Return the (X, Y) coordinate for the center point of the cell that contains the specified text.  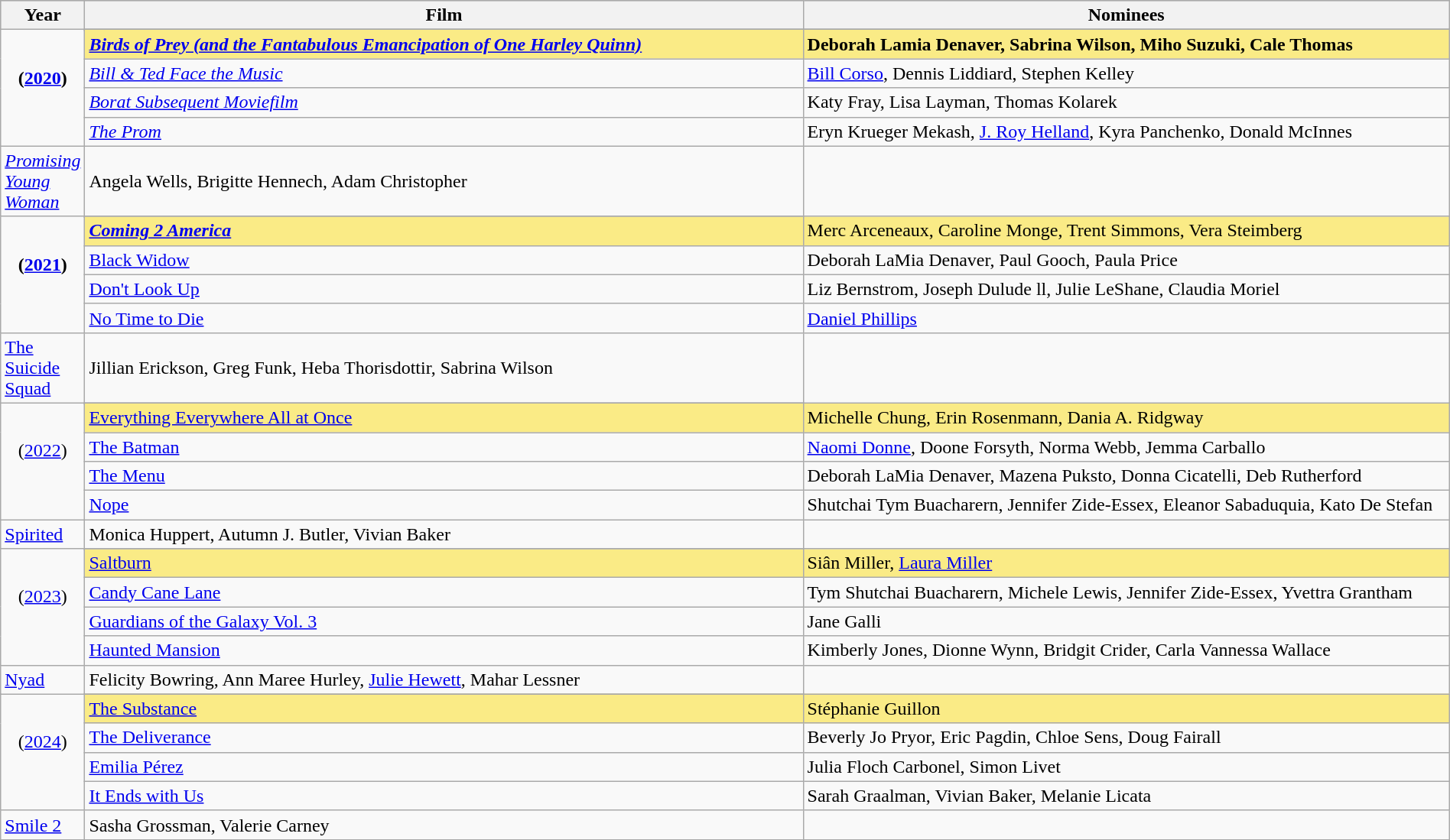
Merc Arceneaux, Caroline Monge, Trent Simmons, Vera Steimberg (1126, 231)
The Batman (444, 447)
Guardians of the Galaxy Vol. 3 (444, 621)
Tym Shutchai Buacharern, Michele Lewis, Jennifer Zide-Essex, Yvettra Grantham (1126, 592)
Deborah LaMia Denaver, Mazena Puksto, Donna Cicatelli, Deb Rutherford (1126, 476)
Angela Wells, Brigitte Hennech, Adam Christopher (444, 181)
Haunted Mansion (444, 650)
Eryn Krueger Mekash, J. Roy Helland, Kyra Panchenko, Donald McInnes (1126, 131)
Everything Everywhere All at Once (444, 417)
Sarah Graalman, Vivian Baker, Melanie Licata (1126, 796)
Michelle Chung, Erin Rosenmann, Dania A. Ridgway (1126, 417)
Coming 2 America (444, 231)
Promising Young Woman (43, 181)
The Suicide Squad (43, 368)
It Ends with Us (444, 796)
Siân Miller, Laura Miller (1126, 563)
The Prom (444, 131)
Julia Floch Carbonel, Simon Livet (1126, 767)
Jane Galli (1126, 621)
Black Widow (444, 260)
(2023) (43, 607)
Spirited (43, 534)
Smile 2 (43, 825)
Don't Look Up (444, 289)
Nope (444, 505)
Film (444, 15)
(2022) (43, 461)
Bill & Ted Face the Music (444, 73)
(2024) (43, 752)
(2020) (43, 88)
No Time to Die (444, 318)
Candy Cane Lane (444, 592)
Liz Bernstrom, Joseph Dulude ll, Julie LeShane, Claudia Moriel (1126, 289)
Jillian Erickson, Greg Funk, Heba Thorisdottir, Sabrina Wilson (444, 368)
Daniel Phillips (1126, 318)
Katy Fray, Lisa Layman, Thomas Kolarek (1126, 102)
Nyad (43, 679)
Deborah Lamia Denaver, Sabrina Wilson, Miho Suzuki, Cale Thomas (1126, 44)
Kimberly Jones, Dionne Wynn, Bridgit Crider, Carla Vannessa Wallace (1126, 650)
Stéphanie Guillon (1126, 709)
Borat Subsequent Moviefilm (444, 102)
Bill Corso, Dennis Liddiard, Stephen Kelley (1126, 73)
The Deliverance (444, 738)
Felicity Bowring, Ann Maree Hurley, Julie Hewett, Mahar Lessner (444, 679)
The Substance (444, 709)
Naomi Donne, Doone Forsyth, Norma Webb, Jemma Carballo (1126, 447)
(2021) (43, 274)
Shutchai Tym Buacharern, Jennifer Zide-Essex, Eleanor Sabaduquia, Kato De Stefan (1126, 505)
Year (43, 15)
Nominees (1126, 15)
Beverly Jo Pryor, Eric Pagdin, Chloe Sens, Doug Fairall (1126, 738)
Saltburn (444, 563)
Deborah LaMia Denaver, Paul Gooch, Paula Price (1126, 260)
Emilia Pérez (444, 767)
Sasha Grossman, Valerie Carney (444, 825)
Monica Huppert, Autumn J. Butler, Vivian Baker (444, 534)
Birds of Prey (and the Fantabulous Emancipation of One Harley Quinn) (444, 44)
The Menu (444, 476)
